Extract the (X, Y) coordinate from the center of the cell holding the provided text.  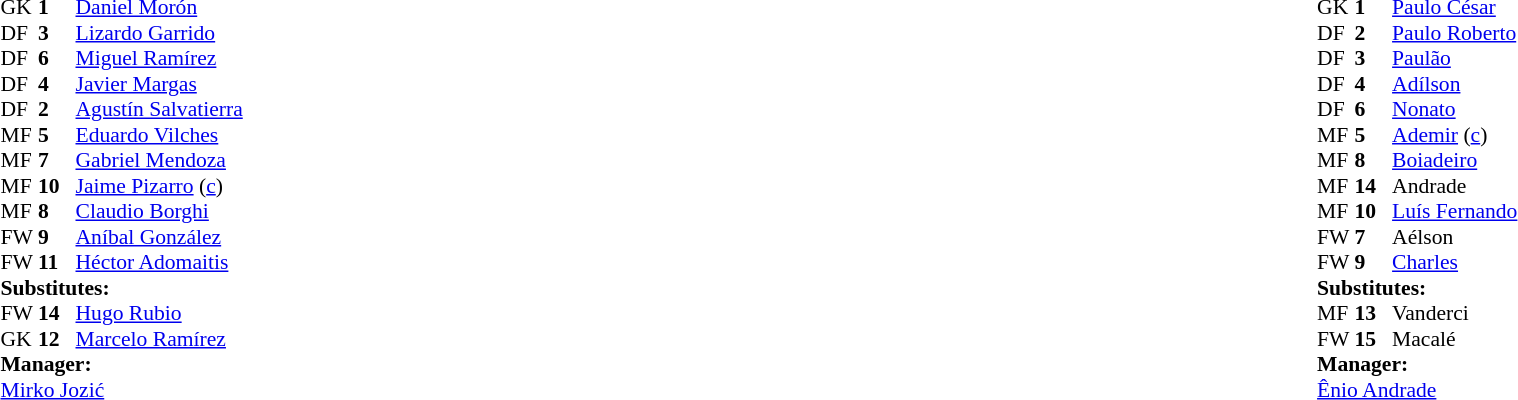
Lizardo Garrido (160, 33)
Héctor Adomaitis (160, 263)
Charles (1454, 263)
Javier Margas (160, 84)
Andrade (1454, 186)
Hugo Rubio (160, 313)
Paulão (1454, 59)
15 (1374, 339)
Aníbal González (160, 237)
Claudio Borghi (160, 211)
11 (57, 263)
GK (19, 339)
Paulo Roberto (1454, 33)
Boiadeiro (1454, 161)
Miguel Ramírez (160, 59)
13 (1374, 313)
Ademir (c) (1454, 135)
Marcelo Ramírez (160, 339)
Macalé (1454, 339)
Nonato (1454, 109)
Jaime Pizarro (c) (160, 186)
Adílson (1454, 84)
Gabriel Mendoza (160, 161)
Luís Fernando (1454, 211)
Eduardo Vilches (160, 135)
Vanderci (1454, 313)
12 (57, 339)
Aélson (1454, 237)
Agustín Salvatierra (160, 109)
